Provide the [x, y] coordinate of the cell's center where the given text is located.  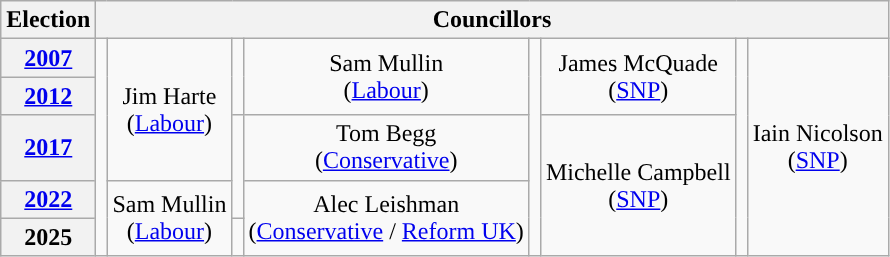
Tom Begg(Conservative) [386, 148]
Iain Nicolson(SNP) [818, 148]
2007 [48, 58]
James McQuade(SNP) [638, 77]
2022 [48, 199]
2025 [48, 237]
2012 [48, 96]
Jim Harte(Labour) [170, 110]
2017 [48, 148]
Alec Leishman(Conservative / Reform UK) [386, 218]
Councillors [492, 20]
Michelle Campbell(SNP) [638, 186]
Election [48, 20]
